Return the [X, Y] coordinate for the center point of the cell that contains the specified text.  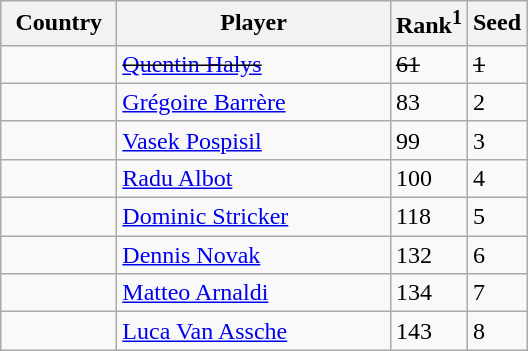
Grégoire Barrère [254, 102]
Radu Albot [254, 178]
1 [496, 64]
132 [428, 255]
Player [254, 24]
134 [428, 293]
99 [428, 140]
2 [496, 102]
5 [496, 217]
Vasek Pospisil [254, 140]
Dennis Novak [254, 255]
8 [496, 331]
6 [496, 255]
Matteo Arnaldi [254, 293]
143 [428, 331]
100 [428, 178]
61 [428, 64]
Rank1 [428, 24]
3 [496, 140]
4 [496, 178]
Quentin Halys [254, 64]
Luca Van Assche [254, 331]
7 [496, 293]
Country [59, 24]
118 [428, 217]
83 [428, 102]
Seed [496, 24]
Dominic Stricker [254, 217]
